Provide the (X, Y) coordinate of the cell's center where the given text is located.  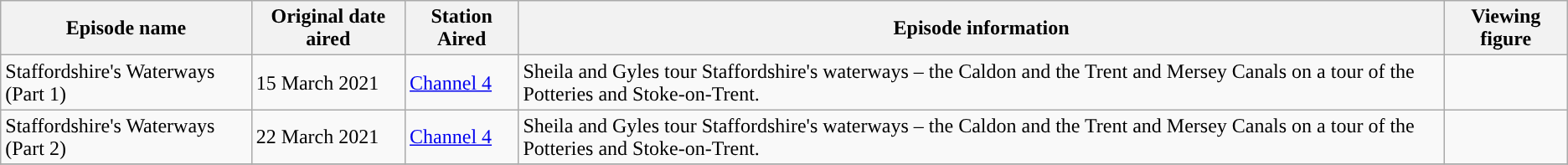
Original date aired (328, 28)
Viewing figure (1506, 28)
15 March 2021 (328, 82)
22 March 2021 (328, 137)
Episode name (126, 28)
Staffordshire's Waterways (Part 2) (126, 137)
Staffordshire's Waterways (Part 1) (126, 82)
Episode information (982, 28)
Station Aired (462, 28)
